Determine the (X, Y) coordinate at the center of the cell enclosing the given text.  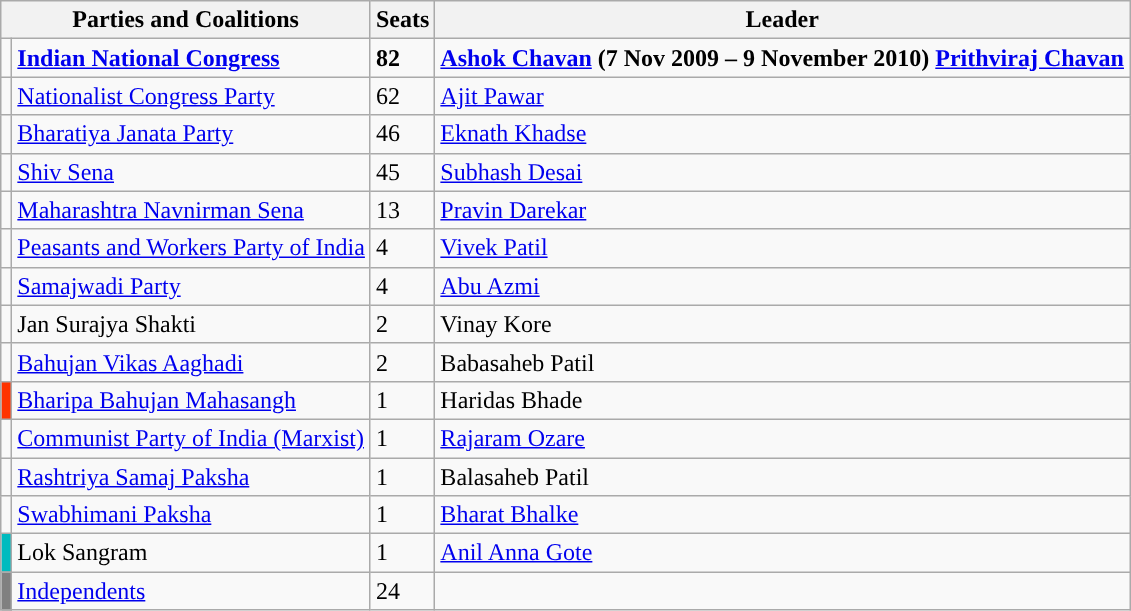
Indian National Congress (192, 58)
Balasaheb Patil (782, 477)
Pravin Darekar (782, 210)
Haridas Bhade (782, 400)
Ajit Pawar (782, 96)
82 (402, 58)
Bharatiya Janata Party (192, 134)
Lok Sangram (192, 553)
Peasants and Workers Party of India (192, 248)
Leader (782, 20)
Ashok Chavan (7 Nov 2009 – 9 November 2010) Prithviraj Chavan (782, 58)
24 (402, 591)
Rashtriya Samaj Paksha (192, 477)
Vivek Patil (782, 248)
Nationalist Congress Party (192, 96)
46 (402, 134)
Anil Anna Gote (782, 553)
62 (402, 96)
Jan Surajya Shakti (192, 324)
Rajaram Ozare (782, 438)
Babasaheb Patil (782, 362)
Abu Azmi (782, 286)
Shiv Sena (192, 172)
Swabhimani Paksha (192, 515)
Bharipa Bahujan Mahasangh (192, 400)
Vinay Kore (782, 324)
Eknath Khadse (782, 134)
Seats (402, 20)
Maharashtra Navnirman Sena (192, 210)
Communist Party of India (Marxist) (192, 438)
45 (402, 172)
Subhash Desai (782, 172)
13 (402, 210)
Independents (192, 591)
Samajwadi Party (192, 286)
Bahujan Vikas Aaghadi (192, 362)
Bharat Bhalke (782, 515)
Parties and Coalitions (186, 20)
